Provide the (x, y) coordinate of the cell's center where the given text is located.  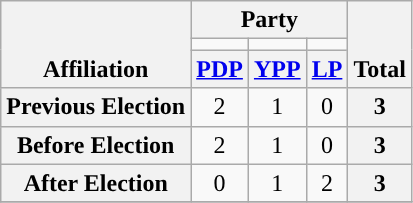
Party (270, 20)
Affiliation (96, 44)
YPP (277, 69)
PDP (220, 69)
Previous Election (96, 107)
LP (327, 69)
Total (380, 44)
After Election (96, 183)
Before Election (96, 145)
